Capture the cell that displays the provided text and extract its (X, Y) central coordinate. 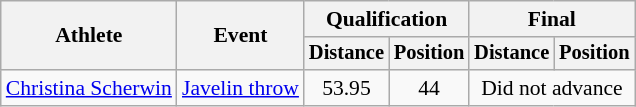
Javelin throw (240, 88)
Athlete (89, 36)
44 (429, 88)
Did not advance (552, 88)
Christina Scherwin (89, 88)
Qualification (386, 19)
53.95 (346, 88)
Final (552, 19)
Event (240, 36)
